Find where the given text appears and provide that cell's center as (x, y) coordinate. 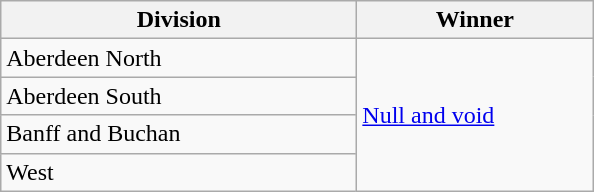
Aberdeen North (179, 58)
Banff and Buchan (179, 134)
Null and void (475, 115)
Division (179, 20)
Aberdeen South (179, 96)
West (179, 172)
Winner (475, 20)
